Identify which cell holds the provided text, then report its (X, Y) central coordinate. 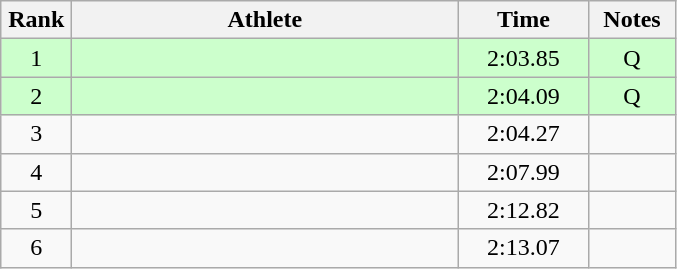
1 (36, 58)
2 (36, 96)
2:07.99 (524, 172)
5 (36, 210)
6 (36, 248)
2:03.85 (524, 58)
Notes (632, 20)
2:04.09 (524, 96)
Rank (36, 20)
3 (36, 134)
Athlete (265, 20)
4 (36, 172)
2:13.07 (524, 248)
2:04.27 (524, 134)
Time (524, 20)
2:12.82 (524, 210)
